Pinpoint the cell where the given text exists, returning its (X, Y) midpoint coordinate. 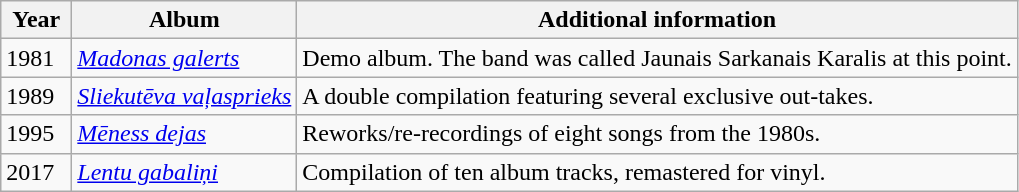
Demo album. The band was called Jaunais Sarkanais Karalis at this point. (657, 58)
Lentu gabaliņi (184, 172)
2017 (36, 172)
Additional information (657, 20)
1989 (36, 96)
Mēness dejas (184, 134)
Madonas galerts (184, 58)
1981 (36, 58)
Reworks/re-recordings of eight songs from the 1980s. (657, 134)
Album (184, 20)
Sliekutēva vaļasprieks (184, 96)
A double compilation featuring several exclusive out-takes. (657, 96)
1995 (36, 134)
Compilation of ten album tracks, remastered for vinyl. (657, 172)
Year (36, 20)
